From the cell containing the given text, extract its center point as (X, Y) coordinate. 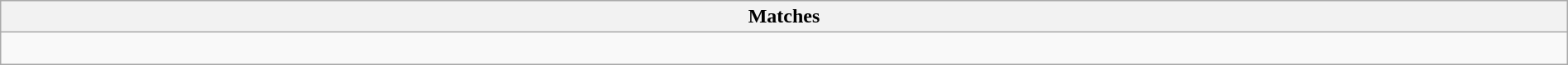
Matches (784, 17)
